Output the (X, Y) coordinate of the center of the cell containing the given text.  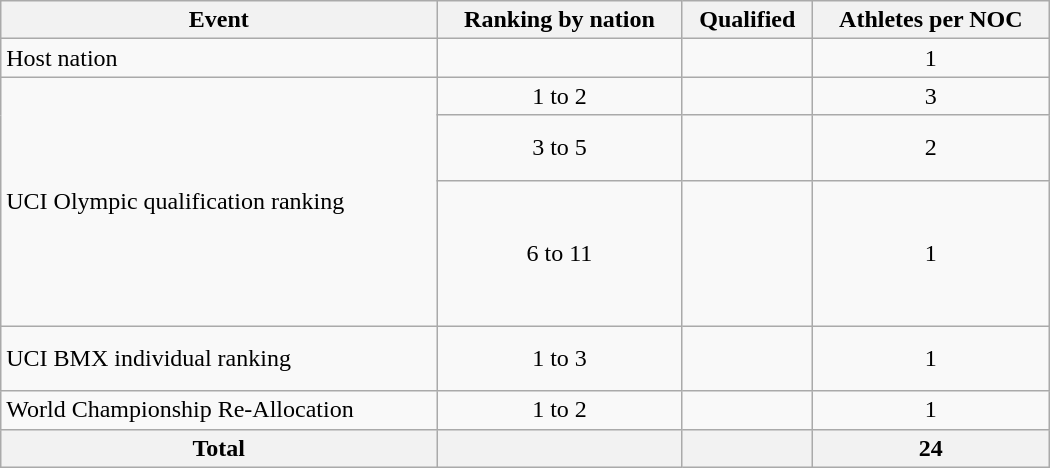
UCI Olympic qualification ranking (219, 202)
24 (930, 448)
1 to 3 (560, 358)
3 (930, 96)
Athletes per NOC (930, 20)
6 to 11 (560, 253)
2 (930, 148)
Host nation (219, 58)
Event (219, 20)
World Championship Re-Allocation (219, 410)
Qualified (747, 20)
Total (219, 448)
UCI BMX individual ranking (219, 358)
Ranking by nation (560, 20)
3 to 5 (560, 148)
